Detect which cell encompasses the target text, then output its (x, y) center coordinate. 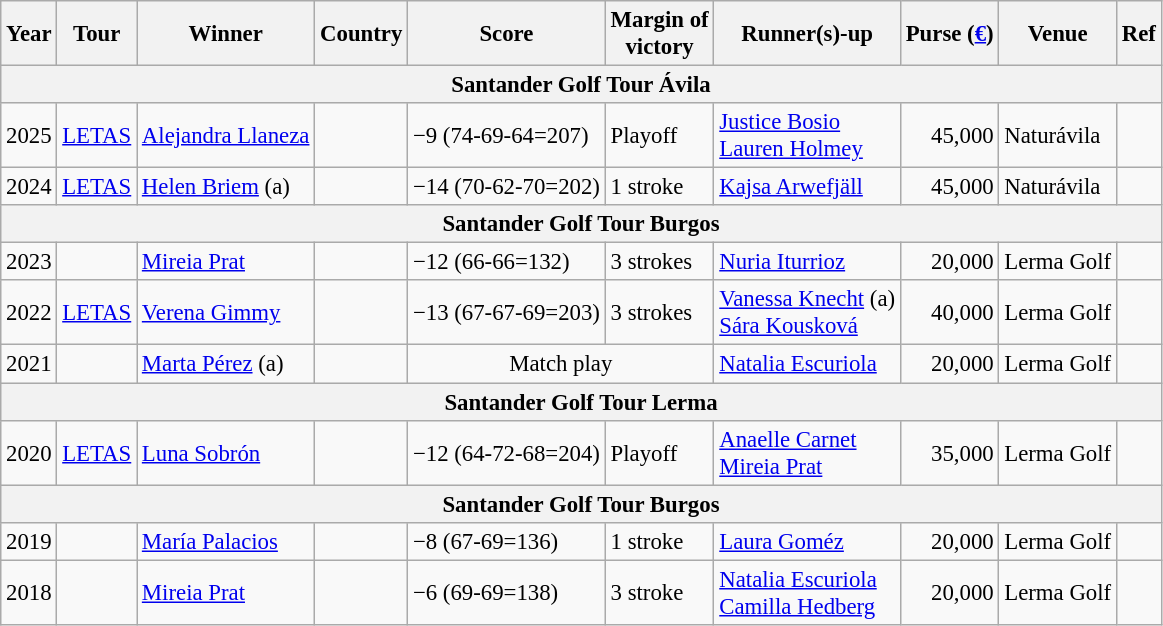
−13 (67-67-69=203) (507, 312)
Purse (€) (950, 34)
2023 (29, 262)
Natalia Escuriola (807, 364)
2018 (29, 592)
Anaelle Carnet Mireia Prat (807, 452)
2024 (29, 187)
Year (29, 34)
Runner(s)-up (807, 34)
Vanessa Knecht (a) Sára Kousková (807, 312)
Laura Goméz (807, 541)
2019 (29, 541)
Tour (97, 34)
Santander Golf Tour Ávila (581, 85)
Margin ofvictory (660, 34)
2020 (29, 452)
−14 (70-62-70=202) (507, 187)
Verena Gimmy (226, 312)
2025 (29, 136)
Alejandra Llaneza (226, 136)
Kajsa Arwefjäll (807, 187)
Natalia Escuriola Camilla Hedberg (807, 592)
Country (362, 34)
3 stroke (660, 592)
−9 (74-69-64=207) (507, 136)
Winner (226, 34)
40,000 (950, 312)
35,000 (950, 452)
Nuria Iturrioz (807, 262)
Ref (1138, 34)
−12 (66-66=132) (507, 262)
Venue (1058, 34)
Justice Bosio Lauren Holmey (807, 136)
María Palacios (226, 541)
−12 (64-72-68=204) (507, 452)
Score (507, 34)
Match play (561, 364)
−8 (67-69=136) (507, 541)
2022 (29, 312)
Helen Briem (a) (226, 187)
2021 (29, 364)
−6 (69-69=138) (507, 592)
Luna Sobrón (226, 452)
Marta Pérez (a) (226, 364)
Santander Golf Tour Lerma (581, 402)
